Return the [X, Y] coordinate for the center point of the cell that contains the specified text.  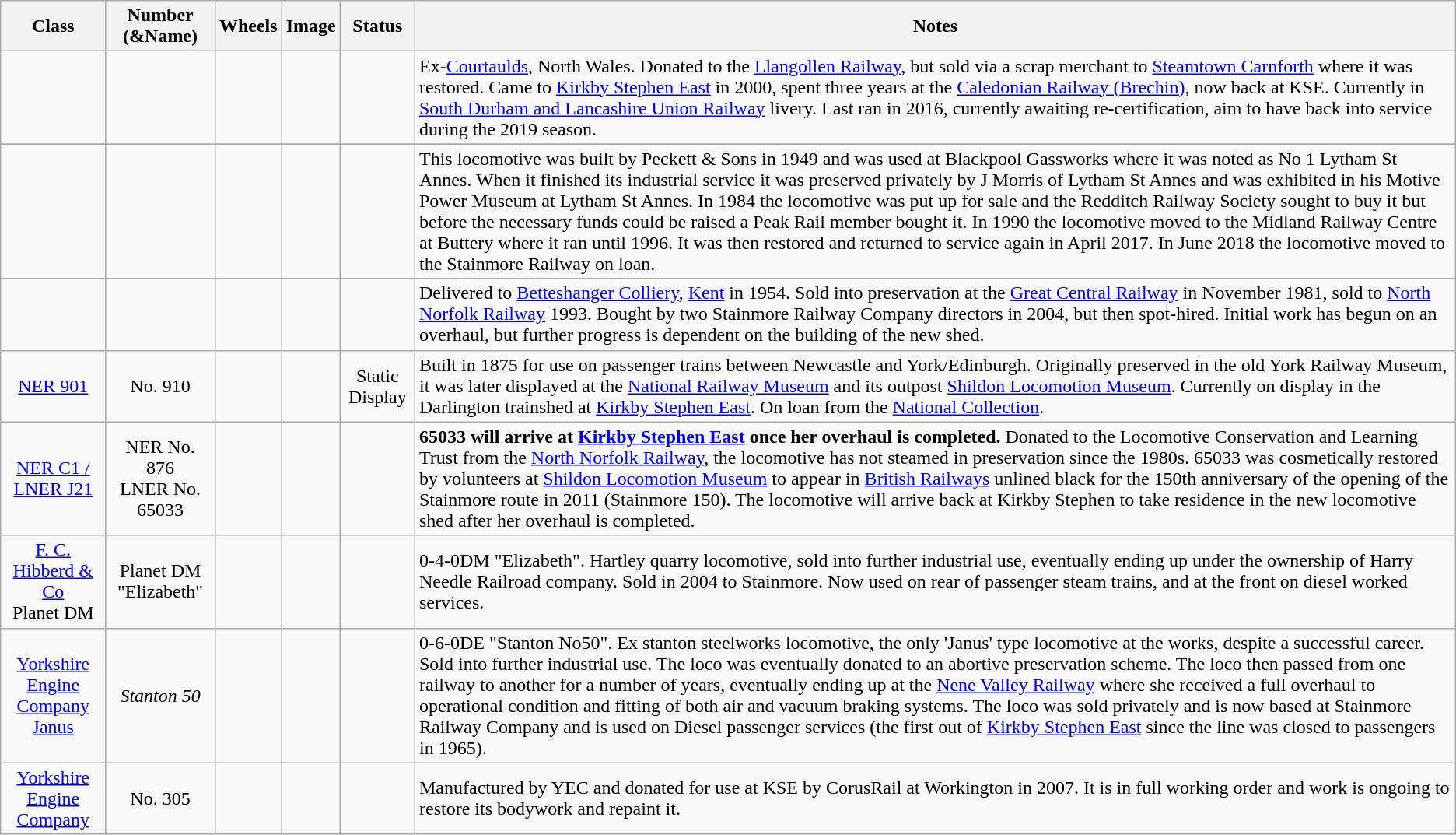
Wheels [248, 26]
Image [311, 26]
Planet DM "Elizabeth" [160, 582]
Notes [935, 26]
Number (&Name) [160, 26]
Static Display [377, 386]
F. C. Hibberd & CoPlanet DM [53, 582]
No. 305 [160, 798]
No. 910 [160, 386]
Status [377, 26]
Yorkshire Engine Company [53, 798]
Class [53, 26]
NER 901 [53, 386]
NER C1 / LNER J21 [53, 479]
Yorkshire Engine CompanyJanus [53, 696]
NER No. 876LNER No. 65033 [160, 479]
Stanton 50 [160, 696]
